Identify which cell holds the provided text, then report its [X, Y] central coordinate. 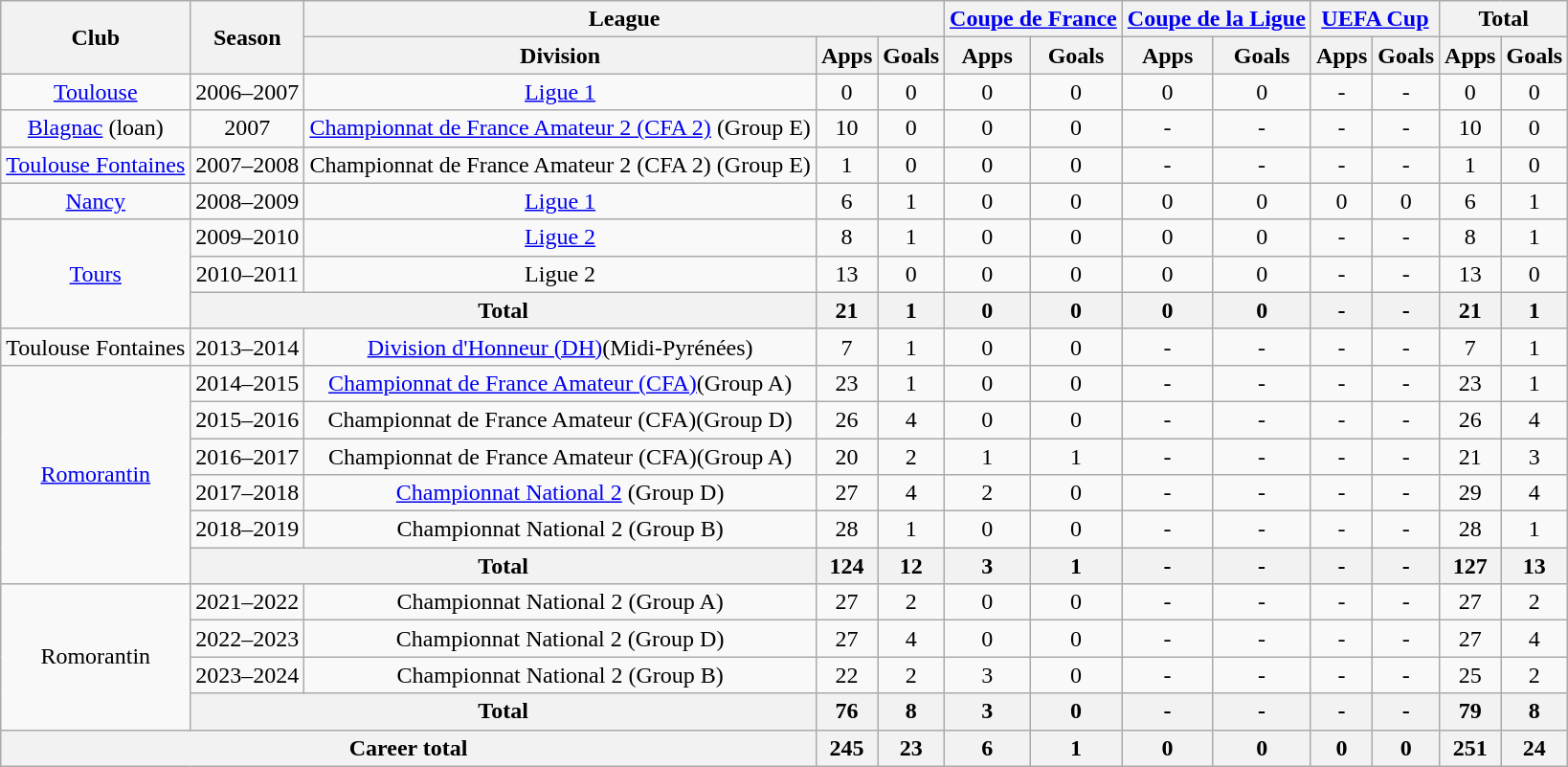
29 [1470, 493]
2007 [247, 128]
Championnat National 2 (Group A) [561, 602]
2021–2022 [247, 602]
2006–2007 [247, 92]
Championnat de France Amateur (CFA)(Group D) [561, 419]
12 [911, 566]
2015–2016 [247, 419]
22 [846, 675]
2007–2008 [247, 165]
2017–2018 [247, 493]
2022–2023 [247, 639]
251 [1470, 748]
2013–2014 [247, 347]
Blagnac (loan) [96, 128]
Club [96, 37]
79 [1470, 711]
Coupe de France [1034, 19]
UEFA Cup [1375, 19]
2014–2015 [247, 383]
Season [247, 37]
Career total [409, 748]
24 [1534, 748]
Division [561, 56]
2010–2011 [247, 274]
20 [846, 457]
245 [846, 748]
Coupe de la Ligue [1216, 19]
2008–2009 [247, 201]
Toulouse [96, 92]
Division d'Honneur (DH)(Midi-Pyrénées) [561, 347]
76 [846, 711]
League [624, 19]
Tours [96, 274]
2016–2017 [247, 457]
25 [1470, 675]
2023–2024 [247, 675]
2018–2019 [247, 530]
Nancy [96, 201]
124 [846, 566]
2009–2010 [247, 237]
127 [1470, 566]
